Return [X, Y] of the center of cell containing provided text 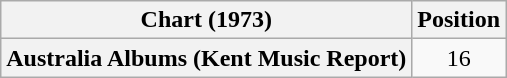
Chart (1973) [206, 20]
16 [459, 58]
Australia Albums (Kent Music Report) [206, 58]
Position [459, 20]
